Return the (x, y) coordinate for the center point of the cell that contains the specified text.  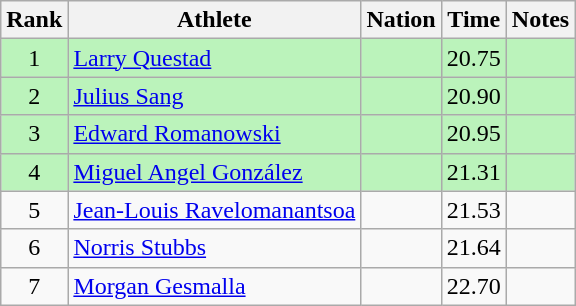
Jean-Louis Ravelomanantsoa (214, 210)
Larry Questad (214, 58)
Notes (540, 20)
6 (34, 248)
Edward Romanowski (214, 134)
22.70 (474, 286)
21.53 (474, 210)
Time (474, 20)
Julius Sang (214, 96)
2 (34, 96)
Athlete (214, 20)
1 (34, 58)
7 (34, 286)
Miguel Angel González (214, 172)
5 (34, 210)
Rank (34, 20)
20.95 (474, 134)
3 (34, 134)
20.75 (474, 58)
21.31 (474, 172)
Norris Stubbs (214, 248)
Nation (401, 20)
21.64 (474, 248)
4 (34, 172)
Morgan Gesmalla (214, 286)
20.90 (474, 96)
